Capture the cell that displays the provided text and extract its [X, Y] central coordinate. 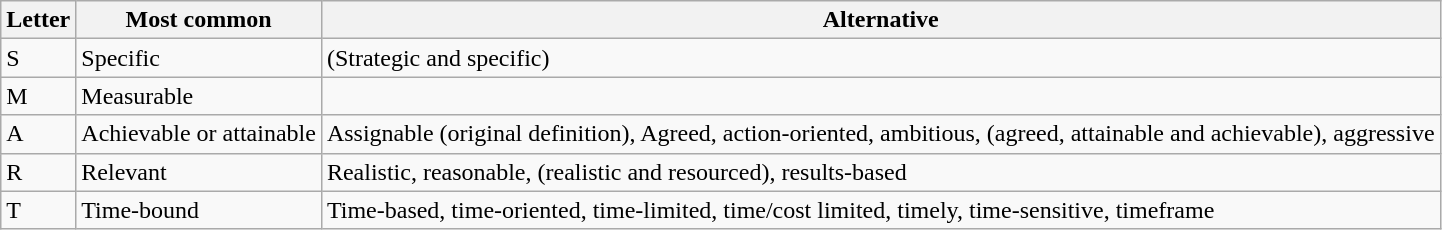
R [38, 172]
Realistic, reasonable, (realistic and resourced), results-based [880, 172]
(Strategic and specific) [880, 58]
Letter [38, 20]
Measurable [199, 96]
Time-based, time-oriented, time-limited, time/cost limited, timely, time-sensitive, timeframe [880, 210]
S [38, 58]
Most common [199, 20]
M [38, 96]
Assignable (original definition), Agreed, action-oriented, ambitious, (agreed, attainable and achievable), aggressive [880, 134]
Specific [199, 58]
A [38, 134]
Relevant [199, 172]
Time-bound [199, 210]
T [38, 210]
Alternative [880, 20]
Achievable or attainable [199, 134]
